For the text-containing cell, return its midpoint in [x, y] coordinate format. 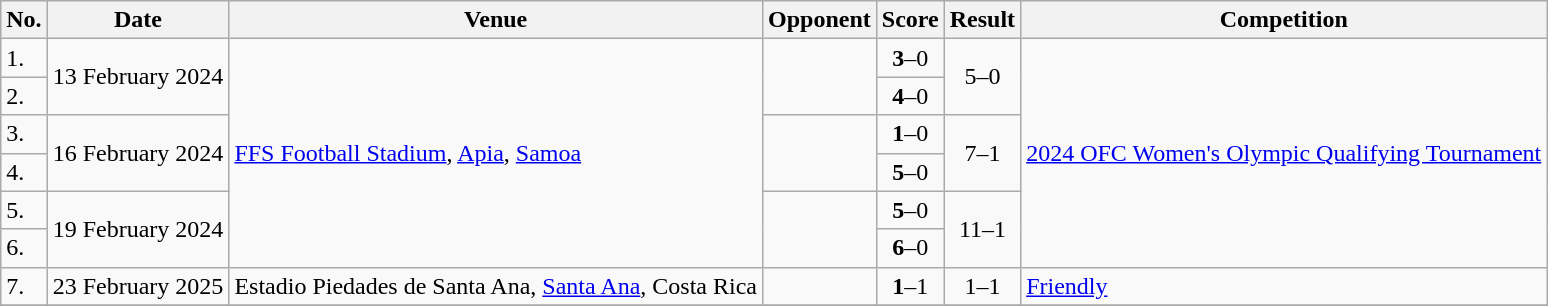
16 February 2024 [138, 153]
2. [24, 96]
Date [138, 20]
Venue [496, 20]
Result [982, 20]
3. [24, 134]
13 February 2024 [138, 77]
Competition [1284, 20]
19 February 2024 [138, 229]
Opponent [820, 20]
1–0 [910, 134]
FFS Football Stadium, Apia, Samoa [496, 153]
Friendly [1284, 286]
5. [24, 210]
Estadio Piedades de Santa Ana, Santa Ana, Costa Rica [496, 286]
Score [910, 20]
7. [24, 286]
1. [24, 58]
3–0 [910, 58]
2024 OFC Women's Olympic Qualifying Tournament [1284, 153]
7–1 [982, 153]
No. [24, 20]
6–0 [910, 248]
23 February 2025 [138, 286]
11–1 [982, 229]
4–0 [910, 96]
6. [24, 248]
4. [24, 172]
